Locate the cell with the specified text and output its (X, Y) center coordinate. 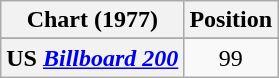
99 (231, 58)
Chart (1977) (92, 20)
Position (231, 20)
US Billboard 200 (92, 58)
